Return the (x, y) coordinate for the center point of the cell that contains the specified text.  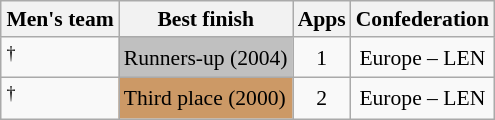
Confederation (422, 19)
Men's team (60, 19)
2 (322, 98)
Apps (322, 19)
Third place (2000) (206, 98)
Runners-up (2004) (206, 58)
Best finish (206, 19)
1 (322, 58)
